Extract the (x, y) coordinate from the center of the cell holding the provided text.  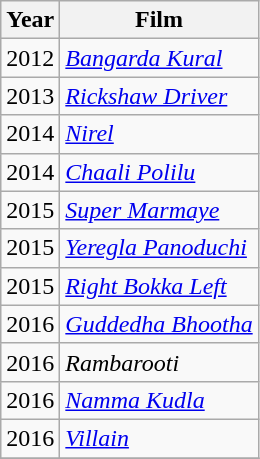
2012 (30, 58)
Right Bokka Left (159, 286)
2013 (30, 96)
Year (30, 20)
Namma Kudla (159, 400)
Chaali Polilu (159, 172)
Film (159, 20)
Rickshaw Driver (159, 96)
Guddedha Bhootha (159, 324)
Rambarooti (159, 362)
Villain (159, 438)
Yeregla Panoduchi (159, 248)
Super Marmaye (159, 210)
Bangarda Kural (159, 58)
Nirel (159, 134)
